Capture the cell that displays the provided text and extract its [x, y] central coordinate. 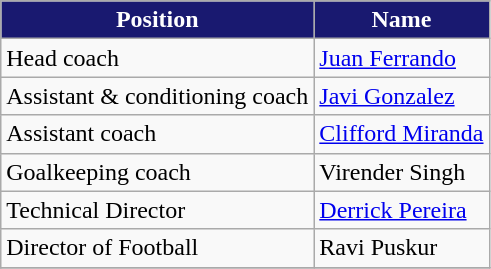
Juan Ferrando [402, 58]
Derrick Pereira [402, 210]
Ravi Puskur [402, 248]
Assistant coach [158, 134]
Goalkeeping coach [158, 172]
Head coach [158, 58]
Technical Director [158, 210]
Director of Football [158, 248]
Javi Gonzalez [402, 96]
Assistant & conditioning coach [158, 96]
Virender Singh [402, 172]
Position [158, 20]
Clifford Miranda [402, 134]
Name [402, 20]
